Determine the [X, Y] coordinate at the center of the cell enclosing the given text.  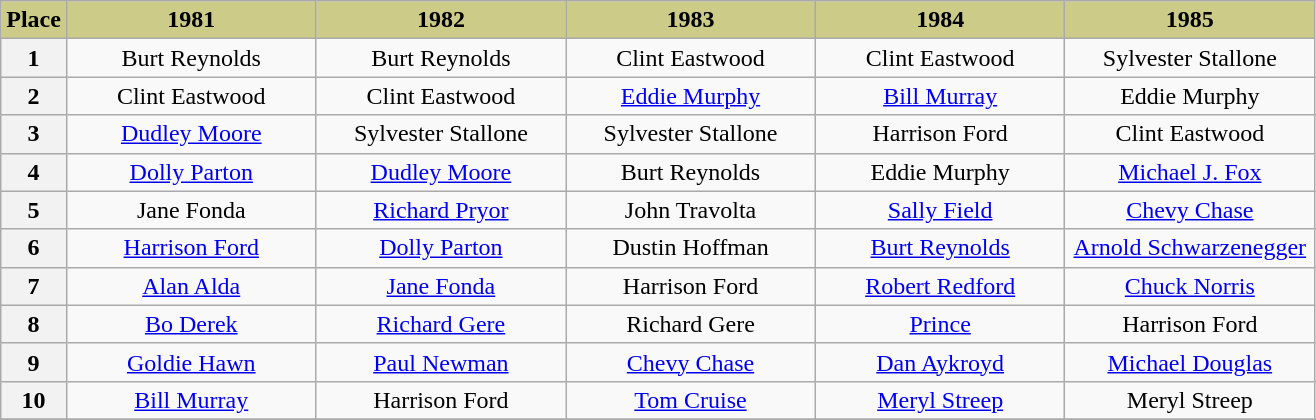
Tom Cruise [691, 400]
9 [34, 362]
1983 [691, 20]
Chuck Norris [1190, 286]
Arnold Schwarzenegger [1190, 248]
1984 [940, 20]
1985 [1190, 20]
1 [34, 58]
Goldie Hawn [191, 362]
Prince [940, 324]
Michael Douglas [1190, 362]
Bo Derek [191, 324]
2 [34, 96]
10 [34, 400]
Robert Redford [940, 286]
Alan Alda [191, 286]
4 [34, 172]
8 [34, 324]
7 [34, 286]
John Travolta [691, 210]
Dustin Hoffman [691, 248]
5 [34, 210]
Dan Aykroyd [940, 362]
3 [34, 134]
1981 [191, 20]
Sally Field [940, 210]
Paul Newman [441, 362]
Michael J. Fox [1190, 172]
Richard Pryor [441, 210]
Place [34, 20]
6 [34, 248]
1982 [441, 20]
